Return the (x, y) coordinate for the center point of the cell that contains the specified text.  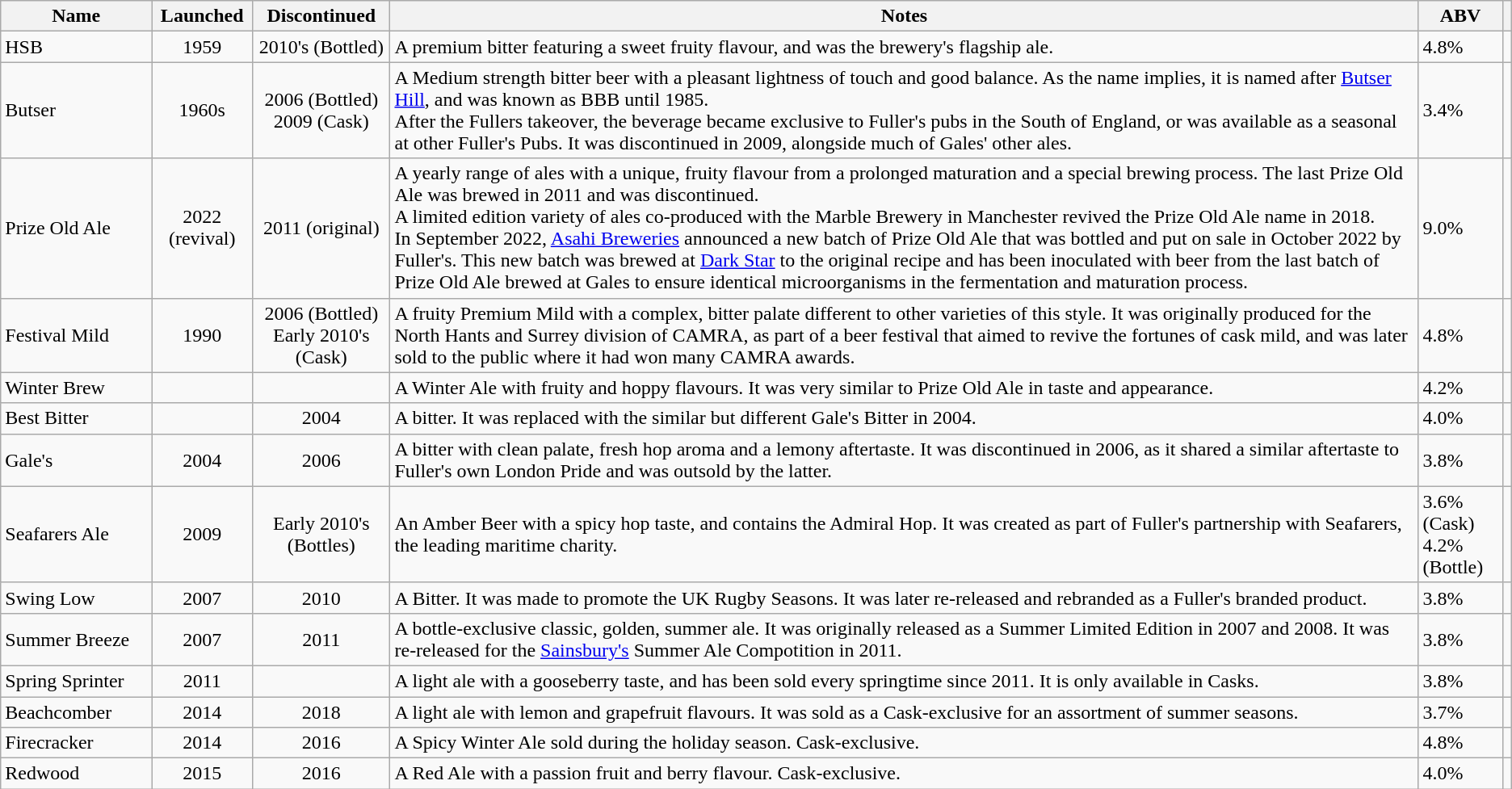
2009 (202, 535)
Best Bitter (76, 418)
2006 (Bottled)2009 (Cask) (321, 110)
A Red Ale with a passion fruit and berry flavour. Cask-exclusive. (905, 774)
3.6% (Cask)4.2% (Bottle) (1460, 535)
Redwood (76, 774)
2018 (321, 711)
Launched (202, 16)
HSB (76, 47)
Beachcomber (76, 711)
1959 (202, 47)
2006 (321, 460)
Summer Breeze (76, 640)
A premium bitter featuring a sweet fruity flavour, and was the brewery's flagship ale. (905, 47)
Festival Mild (76, 335)
ABV (1460, 16)
A Spicy Winter Ale sold during the holiday season. Cask-exclusive. (905, 743)
2015 (202, 774)
2010's (Bottled) (321, 47)
Prize Old Ale (76, 228)
Notes (905, 16)
Early 2010's (Bottles) (321, 535)
Winter Brew (76, 388)
2010 (321, 598)
A Bitter. It was made to promote the UK Rugby Seasons. It was later re-released and rebranded as a Fuller's branded product. (905, 598)
A light ale with a gooseberry taste, and has been sold every springtime since 2011. It is only available in Casks. (905, 681)
9.0% (1460, 228)
4.2% (1460, 388)
A light ale with lemon and grapefruit flavours. It was sold as a Cask-exclusive for an assortment of summer seasons. (905, 711)
2022 (revival) (202, 228)
Discontinued (321, 16)
2011 (original) (321, 228)
1960s (202, 110)
3.7% (1460, 711)
Name (76, 16)
Firecracker (76, 743)
Gale's (76, 460)
2006 (Bottled)Early 2010's (Cask) (321, 335)
Spring Sprinter (76, 681)
A Winter Ale with fruity and hoppy flavours. It was very similar to Prize Old Ale in taste and appearance. (905, 388)
1990 (202, 335)
Butser (76, 110)
Seafarers Ale (76, 535)
3.4% (1460, 110)
Swing Low (76, 598)
A bitter. It was replaced with the similar but different Gale's Bitter in 2004. (905, 418)
